Determine the (x, y) coordinate at the center of the cell enclosing the given text.  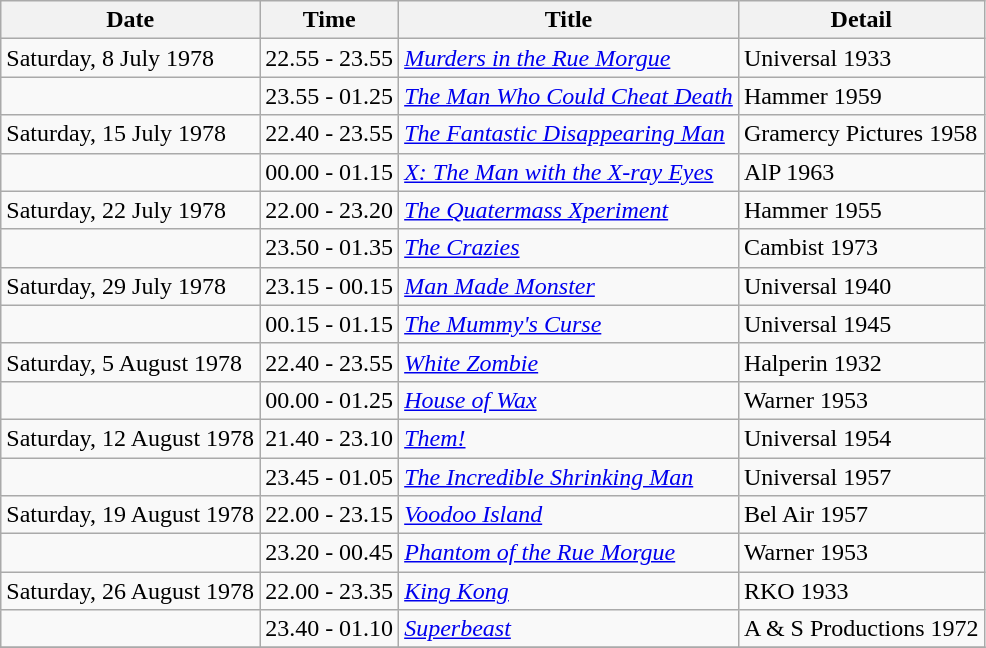
Universal 1945 (861, 324)
Bel Air 1957 (861, 515)
23.45 - 01.05 (330, 477)
00.00 - 01.25 (330, 400)
22.00 - 23.20 (330, 210)
23.15 - 00.15 (330, 286)
Hammer 1959 (861, 96)
Universal 1940 (861, 286)
Saturday, 12 August 1978 (130, 438)
Murders in the Rue Morgue (569, 58)
Title (569, 20)
Time (330, 20)
X: The Man with the X-ray Eyes (569, 172)
Saturday, 15 July 1978 (130, 134)
23.55 - 01.25 (330, 96)
The Man Who Could Cheat Death (569, 96)
The Quatermass Xperiment (569, 210)
Halperin 1932 (861, 362)
22.00 - 23.15 (330, 515)
Saturday, 5 August 1978 (130, 362)
Saturday, 8 July 1978 (130, 58)
Man Made Monster (569, 286)
Superbeast (569, 629)
Voodoo Island (569, 515)
Saturday, 29 July 1978 (130, 286)
Saturday, 26 August 1978 (130, 591)
The Fantastic Disappearing Man (569, 134)
23.50 - 01.35 (330, 248)
22.00 - 23.35 (330, 591)
The Crazies (569, 248)
White Zombie (569, 362)
22.55 - 23.55 (330, 58)
Them! (569, 438)
Gramercy Pictures 1958 (861, 134)
Universal 1933 (861, 58)
Hammer 1955 (861, 210)
00.15 - 01.15 (330, 324)
A & S Productions 1972 (861, 629)
House of Wax (569, 400)
King Kong (569, 591)
Saturday, 22 July 1978 (130, 210)
Universal 1954 (861, 438)
21.40 - 23.10 (330, 438)
Detail (861, 20)
Date (130, 20)
The Mummy's Curse (569, 324)
The Incredible Shrinking Man (569, 477)
00.00 - 01.15 (330, 172)
RKO 1933 (861, 591)
Universal 1957 (861, 477)
Phantom of the Rue Morgue (569, 553)
23.20 - 00.45 (330, 553)
23.40 - 01.10 (330, 629)
Saturday, 19 August 1978 (130, 515)
Cambist 1973 (861, 248)
AlP 1963 (861, 172)
